Provide the [x, y] coordinate of the cell's center where the given text is located.  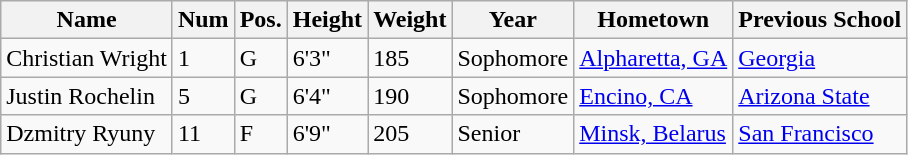
6'4" [327, 96]
190 [410, 96]
Justin Rochelin [87, 96]
Arizona State [820, 96]
Dzmitry Ryuny [87, 134]
Height [327, 20]
Pos. [260, 20]
6'3" [327, 58]
185 [410, 58]
Previous School [820, 20]
Encino, CA [654, 96]
Senior [513, 134]
Minsk, Belarus [654, 134]
205 [410, 134]
Num [203, 20]
6'9" [327, 134]
San Francisco [820, 134]
Alpharetta, GA [654, 58]
Year [513, 20]
Christian Wright [87, 58]
5 [203, 96]
Name [87, 20]
Weight [410, 20]
F [260, 134]
1 [203, 58]
11 [203, 134]
Georgia [820, 58]
Hometown [654, 20]
